Detect which cell encompasses the target text, then output its (X, Y) center coordinate. 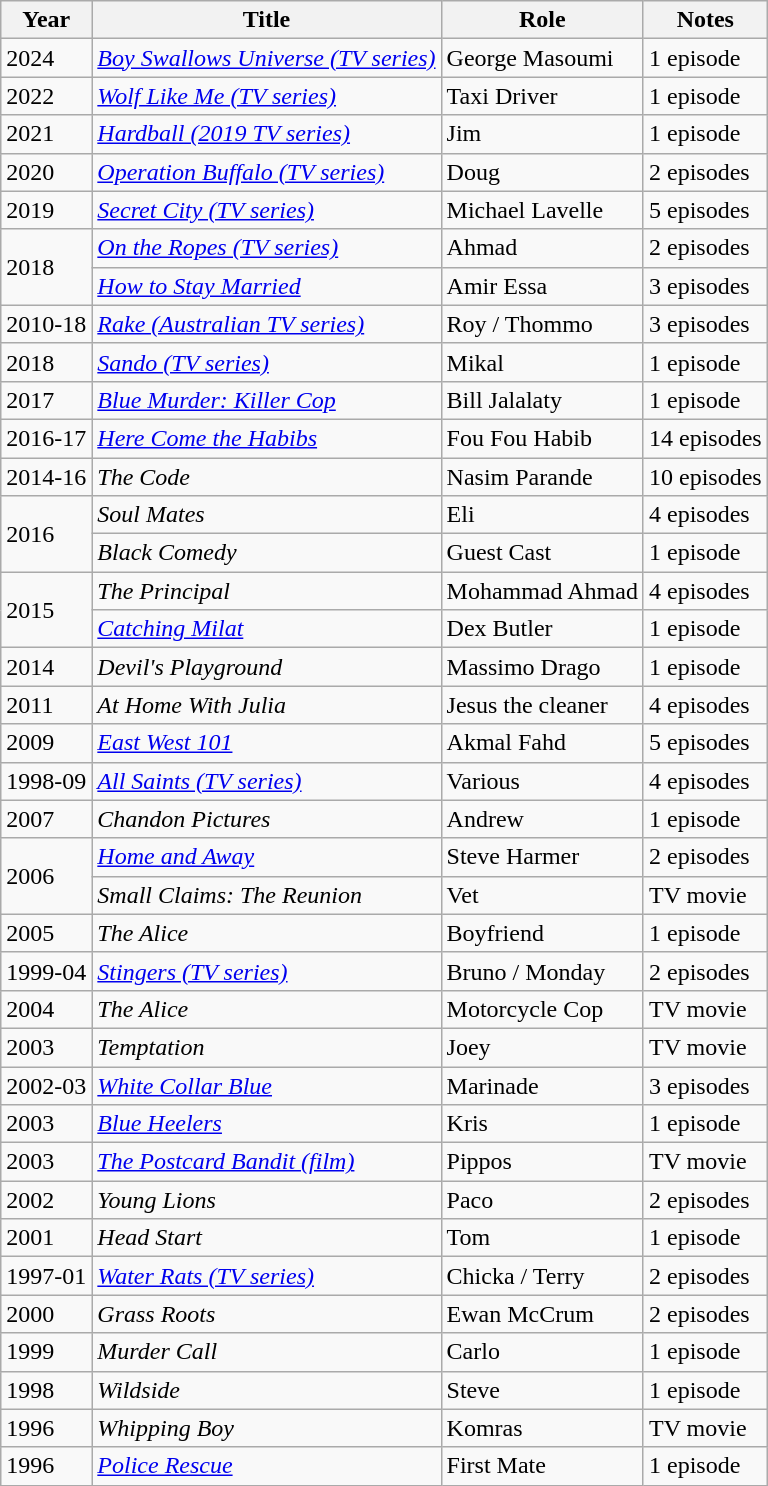
2016-17 (46, 438)
2024 (46, 58)
2014 (46, 667)
Murder Call (266, 1352)
East West 101 (266, 743)
Boyfriend (542, 933)
The Code (266, 477)
2001 (46, 1238)
Wildside (266, 1390)
Role (542, 20)
Doug (542, 172)
Vet (542, 895)
Steve Harmer (542, 857)
Chandon Pictures (266, 819)
2021 (46, 134)
Steve (542, 1390)
2015 (46, 610)
Home and Away (266, 857)
Devil's Playground (266, 667)
Bill Jalalaty (542, 400)
How to Stay Married (266, 286)
Guest Cast (542, 553)
Chicka / Terry (542, 1276)
Massimo Drago (542, 667)
Komras (542, 1428)
Jesus the cleaner (542, 705)
2009 (46, 743)
Dex Butler (542, 629)
2005 (46, 933)
Water Rats (TV series) (266, 1276)
Jim (542, 134)
Title (266, 20)
Akmal Fahd (542, 743)
At Home With Julia (266, 705)
Joey (542, 1047)
Police Rescue (266, 1466)
Grass Roots (266, 1314)
2014-16 (46, 477)
Michael Lavelle (542, 210)
14 episodes (705, 438)
1997-01 (46, 1276)
Hardball (2019 TV series) (266, 134)
2007 (46, 819)
Blue Murder: Killer Cop (266, 400)
Whipping Boy (266, 1428)
Tom (542, 1238)
2006 (46, 876)
2022 (46, 96)
The Postcard Bandit (film) (266, 1162)
George Masoumi (542, 58)
2002 (46, 1200)
2002-03 (46, 1085)
10 episodes (705, 477)
1998-09 (46, 781)
2020 (46, 172)
Rake (Australian TV series) (266, 324)
Black Comedy (266, 553)
All Saints (TV series) (266, 781)
Notes (705, 20)
Bruno / Monday (542, 971)
Carlo (542, 1352)
Here Come the Habibs (266, 438)
Pippos (542, 1162)
The Principal (266, 591)
Blue Heelers (266, 1124)
Temptation (266, 1047)
Amir Essa (542, 286)
Fou Fou Habib (542, 438)
2016 (46, 534)
White Collar Blue (266, 1085)
Kris (542, 1124)
1999 (46, 1352)
2010-18 (46, 324)
Mikal (542, 362)
Sando (TV series) (266, 362)
Taxi Driver (542, 96)
Ahmad (542, 248)
Nasim Parande (542, 477)
Various (542, 781)
Paco (542, 1200)
Mohammad Ahmad (542, 591)
2000 (46, 1314)
Wolf Like Me (TV series) (266, 96)
Operation Buffalo (TV series) (266, 172)
First Mate (542, 1466)
Eli (542, 515)
1998 (46, 1390)
Motorcycle Cop (542, 1009)
Small Claims: The Reunion (266, 895)
Catching Milat (266, 629)
Young Lions (266, 1200)
Ewan McCrum (542, 1314)
Secret City (TV series) (266, 210)
Boy Swallows Universe (TV series) (266, 58)
Roy / Thommo (542, 324)
Year (46, 20)
1999-04 (46, 971)
On the Ropes (TV series) (266, 248)
Marinade (542, 1085)
Andrew (542, 819)
Stingers (TV series) (266, 971)
Soul Mates (266, 515)
Head Start (266, 1238)
2019 (46, 210)
2004 (46, 1009)
2017 (46, 400)
2011 (46, 705)
